Return (x, y) of the center of cell containing provided text 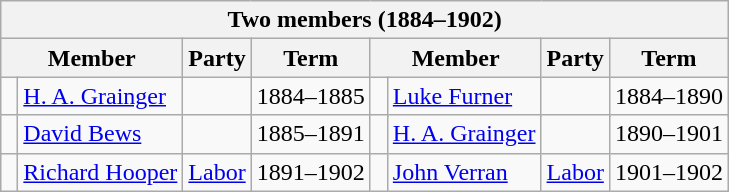
1884–1885 (310, 96)
Richard Hooper (100, 172)
1884–1890 (668, 96)
John Verran (464, 172)
1901–1902 (668, 172)
1885–1891 (310, 134)
1890–1901 (668, 134)
Two members (1884–1902) (365, 20)
1891–1902 (310, 172)
David Bews (100, 134)
Luke Furner (464, 96)
